Search for the cell housing the specified text and yield its (X, Y) center coordinate. 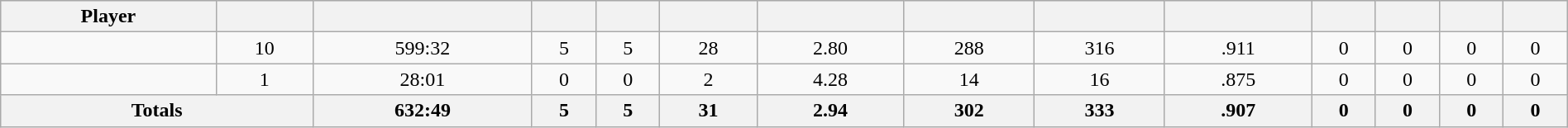
1 (265, 79)
.875 (1238, 79)
31 (708, 111)
Player (108, 17)
4.28 (830, 79)
Totals (157, 111)
14 (969, 79)
333 (1100, 111)
2 (708, 79)
10 (265, 48)
28 (708, 48)
2.80 (830, 48)
2.94 (830, 111)
.907 (1238, 111)
28:01 (422, 79)
302 (969, 111)
16 (1100, 79)
.911 (1238, 48)
599:32 (422, 48)
632:49 (422, 111)
316 (1100, 48)
288 (969, 48)
